Return the (X, Y) coordinate for the center point of the cell that contains the specified text.  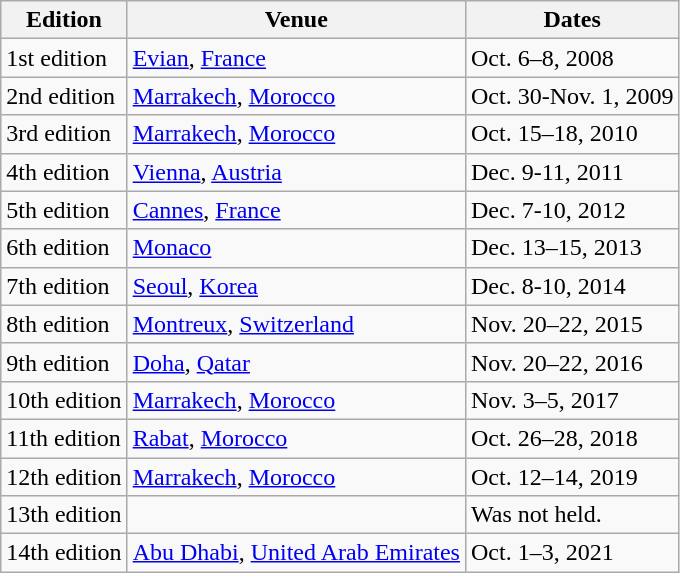
Dec. 7-10, 2012 (572, 210)
Monaco (296, 248)
2nd edition (64, 96)
Doha, Qatar (296, 362)
Nov. 3–5, 2017 (572, 400)
Evian, France (296, 58)
Nov. 20–22, 2015 (572, 324)
Was not held. (572, 515)
Cannes, France (296, 210)
13th edition (64, 515)
Oct. 15–18, 2010 (572, 134)
9th edition (64, 362)
Vienna, Austria (296, 172)
Dec. 8-10, 2014 (572, 286)
1st edition (64, 58)
Dec. 9-11, 2011 (572, 172)
4th edition (64, 172)
10th edition (64, 400)
Edition (64, 20)
Oct. 26–28, 2018 (572, 438)
Oct. 1–3, 2021 (572, 553)
14th edition (64, 553)
Dec. 13–15, 2013 (572, 248)
Abu Dhabi, United Arab Emirates (296, 553)
Seoul, Korea (296, 286)
Oct. 30-Nov. 1, 2009 (572, 96)
3rd edition (64, 134)
Nov. 20–22, 2016 (572, 362)
12th edition (64, 477)
Montreux, Switzerland (296, 324)
11th edition (64, 438)
Oct. 6–8, 2008 (572, 58)
Rabat, Morocco (296, 438)
5th edition (64, 210)
Venue (296, 20)
6th edition (64, 248)
8th edition (64, 324)
Oct. 12–14, 2019 (572, 477)
Dates (572, 20)
7th edition (64, 286)
